Output the (x, y) coordinate of the center of the cell containing the given text.  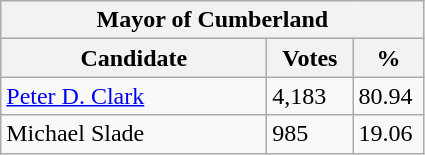
19.06 (388, 134)
% (388, 58)
4,183 (310, 96)
Peter D. Clark (134, 96)
985 (310, 134)
Michael Slade (134, 134)
Mayor of Cumberland (212, 20)
Votes (310, 58)
80.94 (388, 96)
Candidate (134, 58)
